Search for the cell housing the specified text and yield its (X, Y) center coordinate. 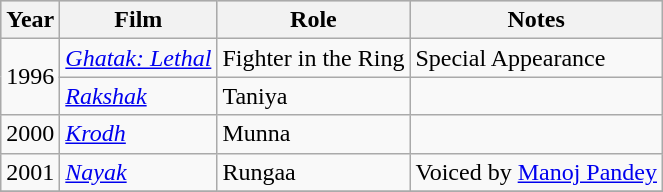
Fighter in the Ring (314, 58)
1996 (30, 77)
Rungaa (314, 172)
Role (314, 20)
Ghatak: Lethal (138, 58)
Munna (314, 134)
Film (138, 20)
2001 (30, 172)
Voiced by Manoj Pandey (536, 172)
Nayak (138, 172)
Year (30, 20)
Taniya (314, 96)
Notes (536, 20)
Krodh (138, 134)
Rakshak (138, 96)
2000 (30, 134)
Special Appearance (536, 58)
